Return the [x, y] coordinate for the center point of the cell that contains the specified text.  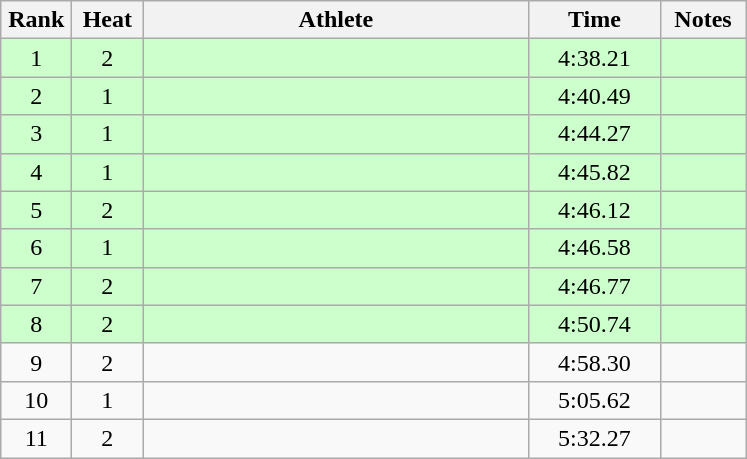
11 [36, 438]
8 [36, 324]
3 [36, 134]
4:50.74 [594, 324]
5:32.27 [594, 438]
6 [36, 248]
4:38.21 [594, 58]
5 [36, 210]
7 [36, 286]
4:58.30 [594, 362]
Rank [36, 20]
4:46.77 [594, 286]
4:40.49 [594, 96]
Notes [703, 20]
4:46.58 [594, 248]
9 [36, 362]
Time [594, 20]
Heat [108, 20]
5:05.62 [594, 400]
Athlete [336, 20]
4:44.27 [594, 134]
4:45.82 [594, 172]
10 [36, 400]
4:46.12 [594, 210]
4 [36, 172]
